Extract the (X, Y) coordinate from the center of the cell holding the provided text.  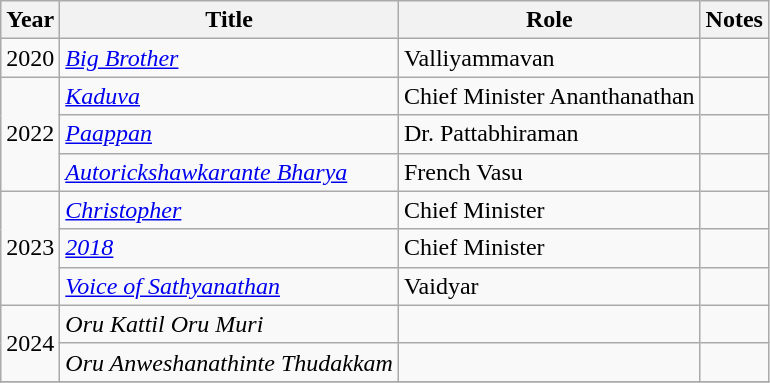
Notes (734, 20)
2023 (30, 248)
Valliyammavan (549, 58)
2022 (30, 134)
Year (30, 20)
Christopher (230, 210)
Vaidyar (549, 286)
2020 (30, 58)
Chief Minister Ananthanathan (549, 96)
2024 (30, 343)
Kaduva (230, 96)
Big Brother (230, 58)
Voice of Sathyanathan (230, 286)
Paappan (230, 134)
Autorickshawkarante Bharya (230, 172)
Title (230, 20)
French Vasu (549, 172)
Oru Kattil Oru Muri (230, 324)
Dr. Pattabhiraman (549, 134)
2018 (230, 248)
Oru Anweshanathinte Thudakkam (230, 362)
Role (549, 20)
